From the cell containing the given text, extract its center point as (x, y) coordinate. 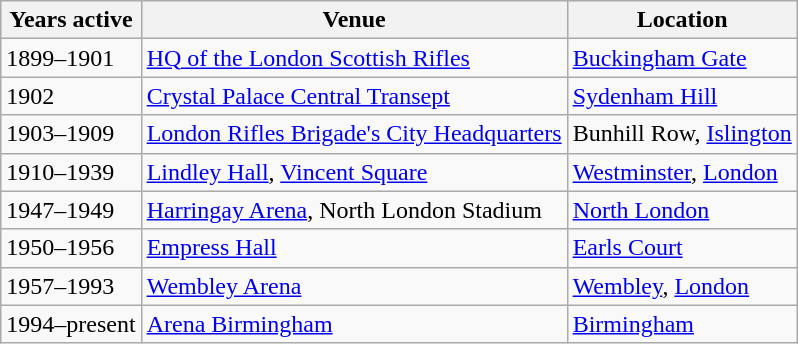
Westminster, London (682, 172)
Lindley Hall, Vincent Square (354, 172)
Birmingham (682, 324)
1903–1909 (71, 134)
1910–1939 (71, 172)
1947–1949 (71, 210)
Venue (354, 20)
Wembley, London (682, 286)
Crystal Palace Central Transept (354, 96)
Wembley Arena (354, 286)
London Rifles Brigade's City Headquarters (354, 134)
Buckingham Gate (682, 58)
1994–present (71, 324)
Years active (71, 20)
Earls Court (682, 248)
1902 (71, 96)
Location (682, 20)
1957–1993 (71, 286)
HQ of the London Scottish Rifles (354, 58)
Bunhill Row, Islington (682, 134)
1950–1956 (71, 248)
Empress Hall (354, 248)
Harringay Arena, North London Stadium (354, 210)
North London (682, 210)
Sydenham Hill (682, 96)
1899–1901 (71, 58)
Arena Birmingham (354, 324)
